For the text-containing cell, return its midpoint in [x, y] coordinate format. 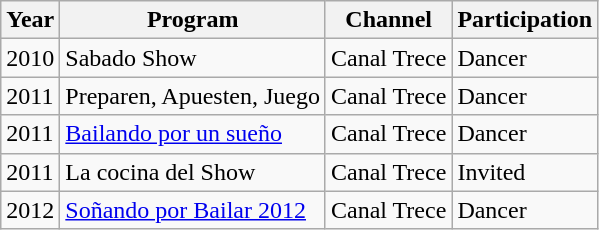
Channel [388, 20]
Invited [525, 172]
Sabado Show [193, 58]
2010 [30, 58]
La cocina del Show [193, 172]
Year [30, 20]
Participation [525, 20]
Program [193, 20]
Bailando por un sueño [193, 134]
Preparen, Apuesten, Juego [193, 96]
Soñando por Bailar 2012 [193, 210]
2012 [30, 210]
